Return the [x, y] coordinate for the center point of the cell that contains the specified text.  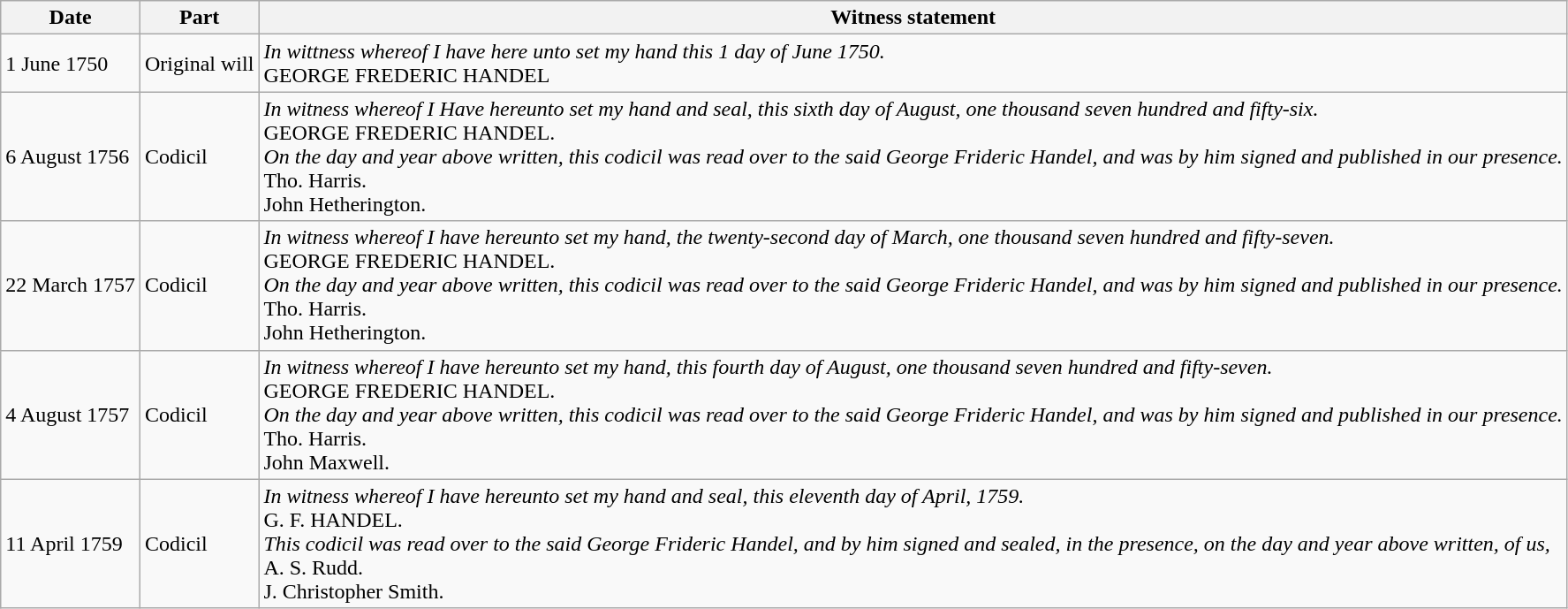
4 August 1757 [71, 415]
In wittness whereof I have here unto set my hand this 1 day of June 1750.GEORGE FREDERIC HANDEL [913, 64]
Date [71, 18]
11 April 1759 [71, 544]
Witness statement [913, 18]
6 August 1756 [71, 156]
Part [199, 18]
1 June 1750 [71, 64]
Original will [199, 64]
22 March 1757 [71, 285]
